Locate the cell with the specified text and output its [X, Y] center coordinate. 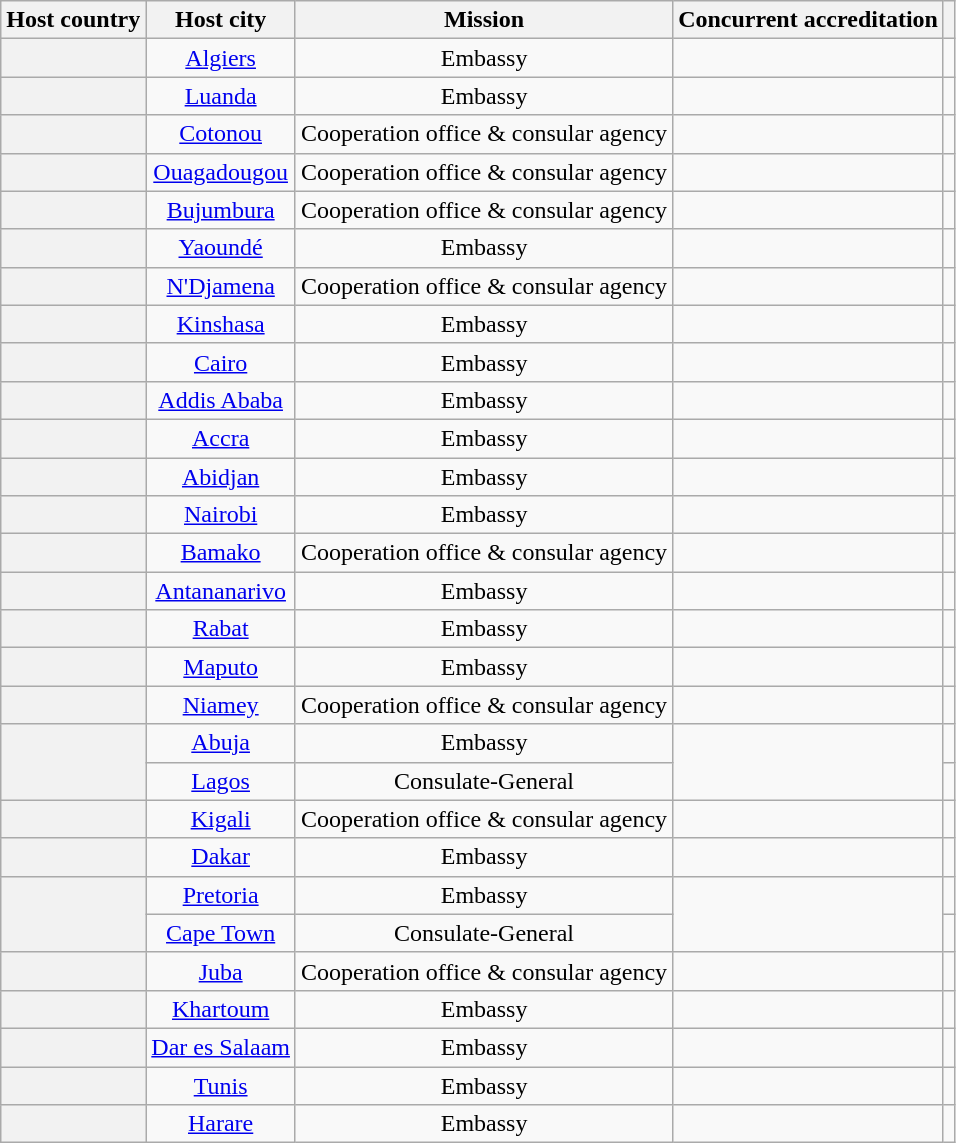
Harare [221, 1124]
Dakar [221, 857]
Kinshasa [221, 324]
Pretoria [221, 895]
Host country [74, 20]
Antananarivo [221, 591]
Khartoum [221, 1009]
Dar es Salaam [221, 1047]
Concurrent accreditation [808, 20]
Cotonou [221, 134]
Bujumbura [221, 210]
Kigali [221, 819]
Niamey [221, 705]
Abidjan [221, 477]
Host city [221, 20]
Maputo [221, 667]
Tunis [221, 1085]
Yaoundé [221, 248]
Cairo [221, 362]
Algiers [221, 58]
Bamako [221, 553]
Lagos [221, 781]
Cape Town [221, 933]
Accra [221, 438]
Abuja [221, 743]
Ouagadougou [221, 172]
Mission [484, 20]
N'Djamena [221, 286]
Addis Ababa [221, 400]
Rabat [221, 629]
Juba [221, 971]
Luanda [221, 96]
Nairobi [221, 515]
